Capture the cell that displays the provided text and extract its [X, Y] central coordinate. 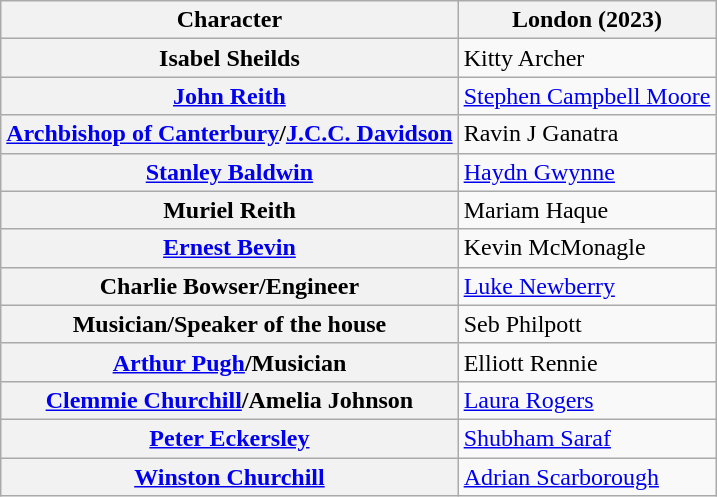
Winston Churchill [230, 477]
Musician/Speaker of the house [230, 324]
Elliott Rennie [587, 362]
Peter Eckersley [230, 438]
Kevin McMonagle [587, 248]
Charlie Bowser/Engineer [230, 286]
Stephen Campbell Moore [587, 96]
Arthur Pugh/Musician [230, 362]
Adrian Scarborough [587, 477]
Archbishop of Canterbury/J.C.C. Davidson [230, 134]
Shubham Saraf [587, 438]
Character [230, 20]
Ernest Bevin [230, 248]
Laura Rogers [587, 400]
John Reith [230, 96]
Haydn Gwynne [587, 172]
London (2023) [587, 20]
Luke Newberry [587, 286]
Kitty Archer [587, 58]
Clemmie Churchill/Amelia Johnson [230, 400]
Isabel Sheilds [230, 58]
Ravin J Ganatra [587, 134]
Muriel Reith [230, 210]
Seb Philpott [587, 324]
Stanley Baldwin [230, 172]
Mariam Haque [587, 210]
